Identify which cell holds the provided text, then report its (X, Y) central coordinate. 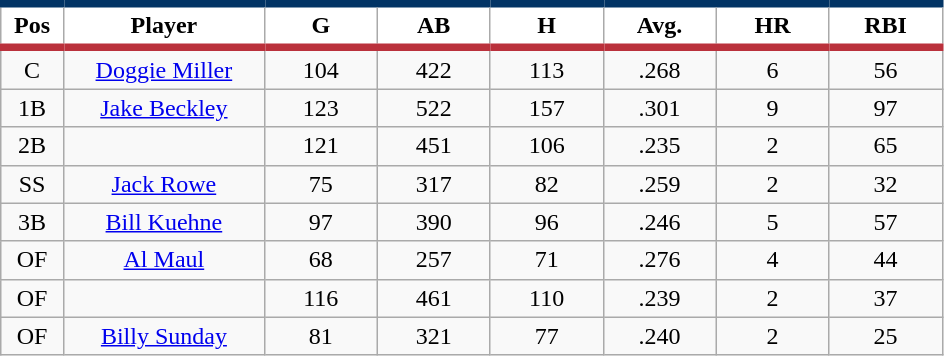
Billy Sunday (164, 336)
G (320, 26)
257 (434, 260)
Player (164, 26)
9 (772, 108)
121 (320, 146)
75 (320, 184)
110 (546, 298)
461 (434, 298)
RBI (886, 26)
451 (434, 146)
104 (320, 68)
.301 (660, 108)
71 (546, 260)
HR (772, 26)
.239 (660, 298)
68 (320, 260)
522 (434, 108)
5 (772, 222)
57 (886, 222)
116 (320, 298)
77 (546, 336)
H (546, 26)
157 (546, 108)
3B (32, 222)
.235 (660, 146)
32 (886, 184)
81 (320, 336)
4 (772, 260)
.259 (660, 184)
Al Maul (164, 260)
Pos (32, 26)
C (32, 68)
82 (546, 184)
Avg. (660, 26)
123 (320, 108)
37 (886, 298)
106 (546, 146)
.240 (660, 336)
317 (434, 184)
.246 (660, 222)
390 (434, 222)
Jake Beckley (164, 108)
2B (32, 146)
SS (32, 184)
321 (434, 336)
44 (886, 260)
56 (886, 68)
Doggie Miller (164, 68)
25 (886, 336)
422 (434, 68)
.276 (660, 260)
6 (772, 68)
AB (434, 26)
Jack Rowe (164, 184)
Bill Kuehne (164, 222)
113 (546, 68)
65 (886, 146)
.268 (660, 68)
96 (546, 222)
1B (32, 108)
